Find where the given text appears and provide that cell's center as (x, y) coordinate. 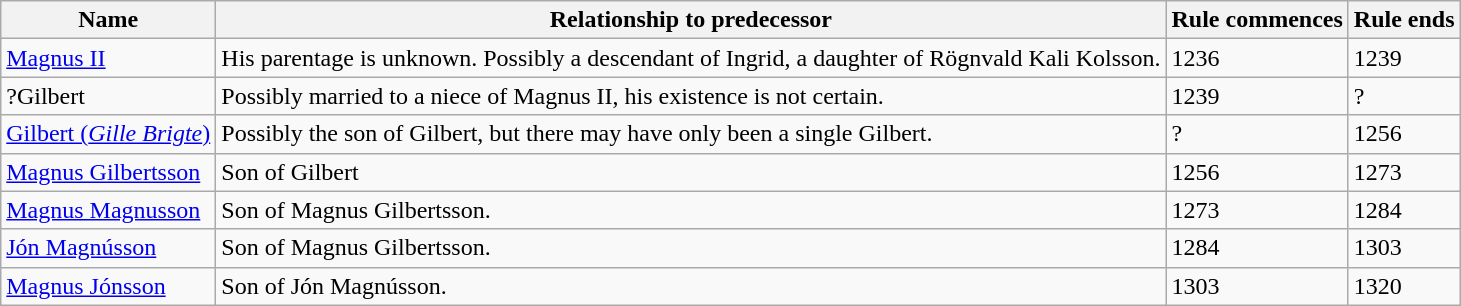
Gilbert (Gille Brigte) (108, 134)
1320 (1404, 286)
Possibly the son of Gilbert, but there may have only been a single Gilbert. (691, 134)
Rule commences (1257, 20)
Son of Gilbert (691, 172)
His parentage is unknown. Possibly a descendant of Ingrid, a daughter of Rögnvald Kali Kolsson. (691, 58)
Name (108, 20)
Possibly married to a niece of Magnus II, his existence is not certain. (691, 96)
Rule ends (1404, 20)
Magnus Gilbertsson (108, 172)
Magnus II (108, 58)
Magnus Jónsson (108, 286)
1236 (1257, 58)
Magnus Magnusson (108, 210)
?Gilbert (108, 96)
Relationship to predecessor (691, 20)
Jón Magnússon (108, 248)
Son of Jón Magnússon. (691, 286)
